Provide the (X, Y) coordinate of the cell's center where the given text is located.  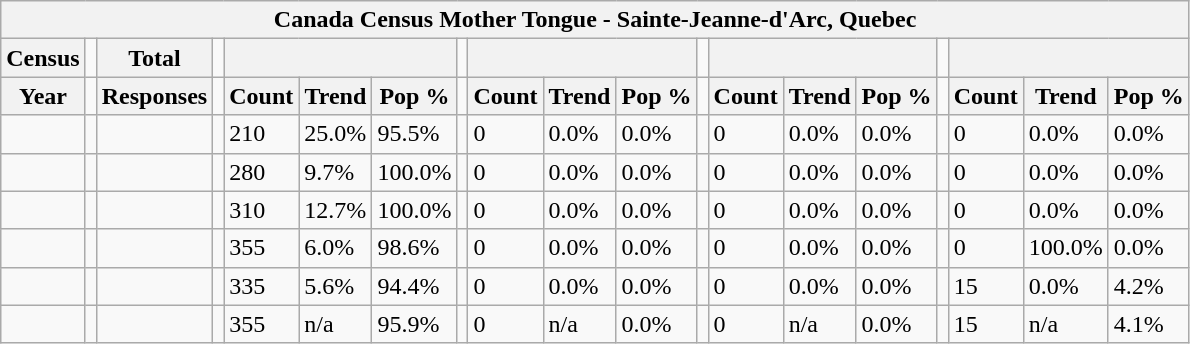
310 (262, 210)
9.7% (336, 172)
98.6% (414, 248)
Responses (154, 96)
5.6% (336, 286)
4.2% (1148, 286)
4.1% (1148, 324)
335 (262, 286)
Census (43, 58)
Canada Census Mother Tongue - Sainte-Jeanne-d'Arc, Quebec (596, 20)
95.5% (414, 134)
94.4% (414, 286)
Total (154, 58)
25.0% (336, 134)
12.7% (336, 210)
210 (262, 134)
Year (43, 96)
280 (262, 172)
6.0% (336, 248)
95.9% (414, 324)
